Detect which cell encompasses the target text, then output its [x, y] center coordinate. 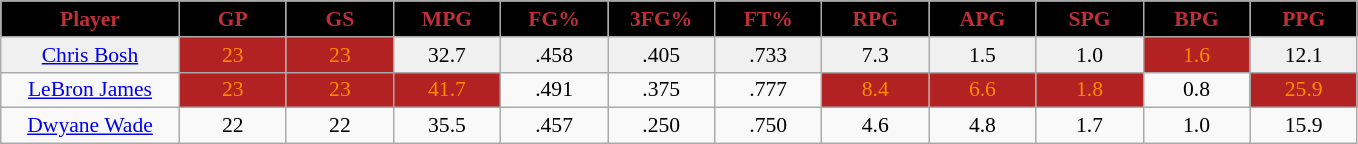
Chris Bosh [90, 55]
35.5 [446, 126]
1.8 [1090, 90]
.375 [662, 90]
.250 [662, 126]
MPG [446, 19]
LeBron James [90, 90]
Player [90, 19]
FG% [554, 19]
.733 [768, 55]
0.8 [1196, 90]
GS [340, 19]
4.8 [982, 126]
6.6 [982, 90]
PPG [1304, 19]
15.9 [1304, 126]
8.4 [876, 90]
.458 [554, 55]
Dwyane Wade [90, 126]
1.7 [1090, 126]
4.6 [876, 126]
FT% [768, 19]
APG [982, 19]
25.9 [1304, 90]
3FG% [662, 19]
GP [232, 19]
.491 [554, 90]
.457 [554, 126]
BPG [1196, 19]
.750 [768, 126]
1.5 [982, 55]
SPG [1090, 19]
12.1 [1304, 55]
.405 [662, 55]
1.6 [1196, 55]
.777 [768, 90]
7.3 [876, 55]
32.7 [446, 55]
RPG [876, 19]
41.7 [446, 90]
